Return [x, y] of the center of cell containing provided text 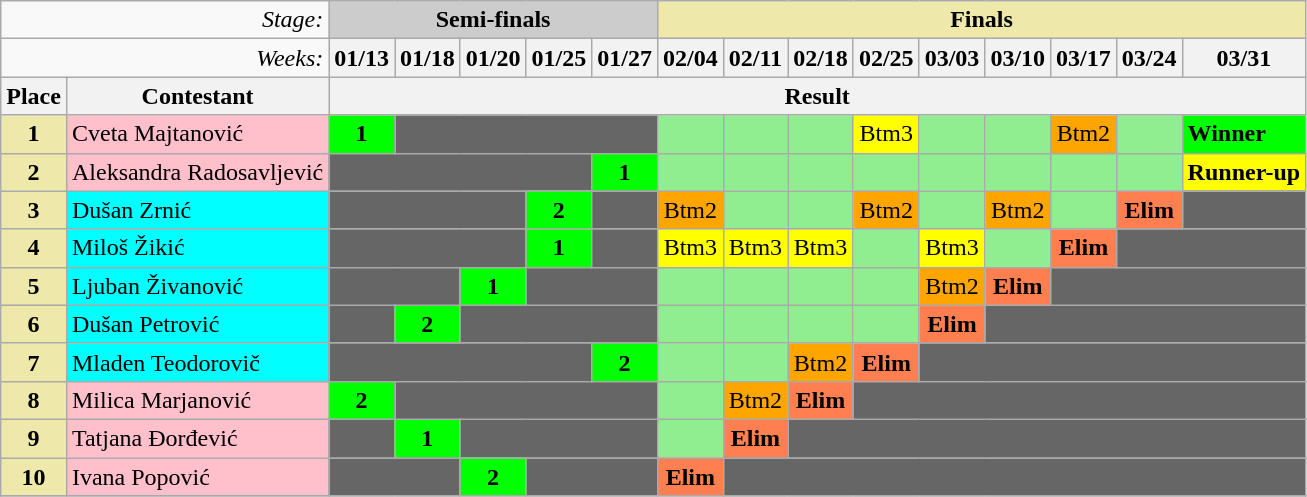
01/13 [362, 58]
02/11 [755, 58]
5 [34, 286]
Contestant [197, 96]
Ivana Popović [197, 477]
03/24 [1149, 58]
7 [34, 362]
Milica Marjanović [197, 400]
01/27 [625, 58]
9 [34, 438]
03/31 [1244, 58]
03/10 [1018, 58]
Result [818, 96]
01/25 [559, 58]
Runner-up [1244, 172]
10 [34, 477]
Aleksandra Radosavljević [197, 172]
3 [34, 210]
Weeks: [165, 58]
Cveta Majtanović [197, 134]
Finals [981, 20]
6 [34, 324]
8 [34, 400]
Mladen Teodorovič [197, 362]
03/17 [1084, 58]
Dušan Zrnić [197, 210]
02/18 [821, 58]
Stage: [165, 20]
Ljuban Živanović [197, 286]
02/25 [886, 58]
03/03 [952, 58]
Miloš Žikić [197, 248]
02/04 [690, 58]
4 [34, 248]
Dušan Petrović [197, 324]
Place [34, 96]
01/18 [427, 58]
01/20 [493, 58]
Winner [1244, 134]
Tatjana Đorđević [197, 438]
Semi-finals [494, 20]
